Provide the (X, Y) coordinate of the cell's center where the given text is located.  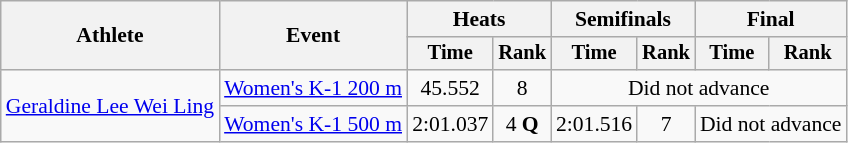
Geraldine Lee Wei Ling (110, 106)
Event (313, 36)
45.552 (450, 88)
2:01.037 (450, 124)
Athlete (110, 36)
Semifinals (623, 19)
Women's K-1 200 m (313, 88)
8 (522, 88)
4 Q (522, 124)
2:01.516 (594, 124)
7 (666, 124)
Final (771, 19)
Heats (479, 19)
Women's K-1 500 m (313, 124)
